Find where the given text appears and provide that cell's center as (x, y) coordinate. 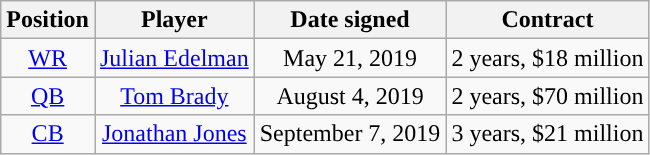
CB (48, 134)
QB (48, 96)
August 4, 2019 (350, 96)
Position (48, 20)
Date signed (350, 20)
Julian Edelman (174, 58)
September 7, 2019 (350, 134)
WR (48, 58)
3 years, $21 million (548, 134)
Tom Brady (174, 96)
Contract (548, 20)
Player (174, 20)
2 years, $70 million (548, 96)
2 years, $18 million (548, 58)
May 21, 2019 (350, 58)
Jonathan Jones (174, 134)
